Detect which cell encompasses the target text, then output its [x, y] center coordinate. 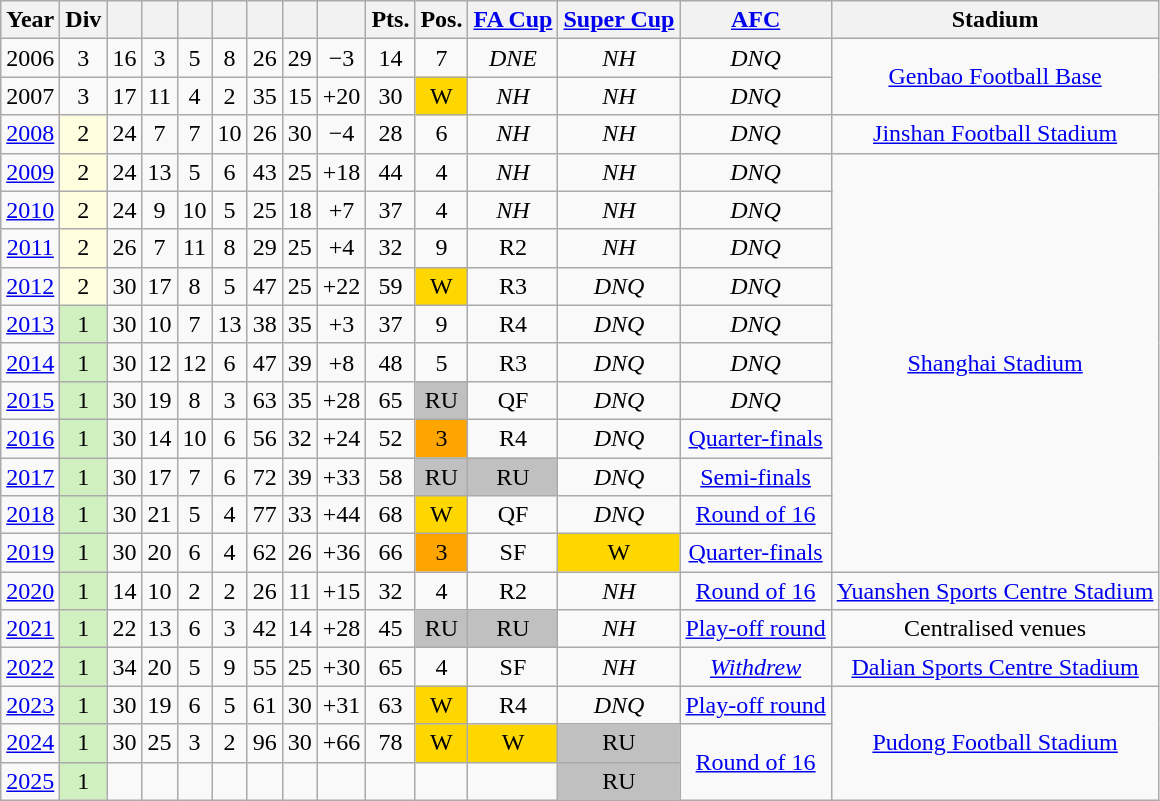
59 [390, 286]
33 [300, 515]
2021 [30, 629]
2006 [30, 58]
2014 [30, 362]
66 [390, 553]
43 [264, 172]
45 [390, 629]
2008 [30, 134]
+66 [342, 743]
55 [264, 667]
2012 [30, 286]
38 [264, 324]
2017 [30, 477]
+44 [342, 515]
Year [30, 20]
62 [264, 553]
68 [390, 515]
2022 [30, 667]
2015 [30, 400]
34 [124, 667]
21 [160, 515]
+31 [342, 705]
+8 [342, 362]
Super Cup [619, 20]
Centralised venues [995, 629]
2019 [30, 553]
+4 [342, 248]
96 [264, 743]
2024 [30, 743]
44 [390, 172]
Pudong Football Stadium [995, 743]
52 [390, 438]
61 [264, 705]
48 [390, 362]
78 [390, 743]
2010 [30, 210]
Pts. [390, 20]
2007 [30, 96]
22 [124, 629]
2009 [30, 172]
+15 [342, 591]
AFC [756, 20]
15 [300, 96]
16 [124, 58]
58 [390, 477]
2011 [30, 248]
FA Cup [513, 20]
Jinshan Football Stadium [995, 134]
Shanghai Stadium [995, 362]
Yuanshen Sports Centre Stadium [995, 591]
2023 [30, 705]
56 [264, 438]
+30 [342, 667]
Stadium [995, 20]
+3 [342, 324]
+33 [342, 477]
Dalian Sports Centre Stadium [995, 667]
DNE [513, 58]
Withdrew [756, 667]
28 [390, 134]
+18 [342, 172]
Genbao Football Base [995, 77]
−3 [342, 58]
18 [300, 210]
2013 [30, 324]
+24 [342, 438]
Div [84, 20]
77 [264, 515]
+22 [342, 286]
+36 [342, 553]
−4 [342, 134]
2016 [30, 438]
Pos. [442, 20]
2025 [30, 781]
72 [264, 477]
+20 [342, 96]
+7 [342, 210]
Semi-finals [756, 477]
2018 [30, 515]
42 [264, 629]
2020 [30, 591]
